Return the (x, y) coordinate for the center point of the cell that contains the specified text.  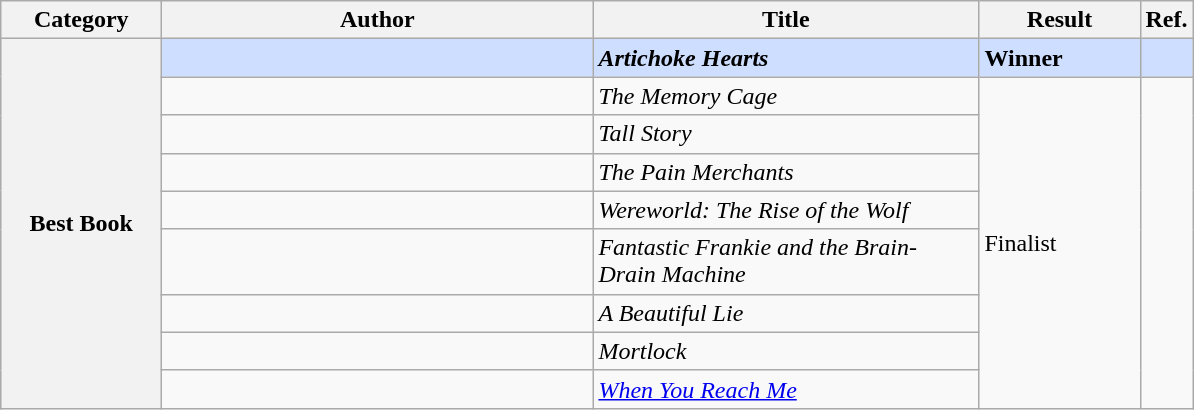
Result (1060, 20)
The Pain Merchants (786, 172)
When You Reach Me (786, 389)
Author (378, 20)
Category (82, 20)
Mortlock (786, 351)
Best Book (82, 224)
Wereworld: The Rise of the Wolf (786, 210)
A Beautiful Lie (786, 313)
Title (786, 20)
Fantastic Frankie and the Brain-Drain Machine (786, 262)
Winner (1060, 58)
Ref. (1166, 20)
Tall Story (786, 134)
Finalist (1060, 243)
The Memory Cage (786, 96)
Artichoke Hearts (786, 58)
